Search for the cell housing the specified text and yield its [X, Y] center coordinate. 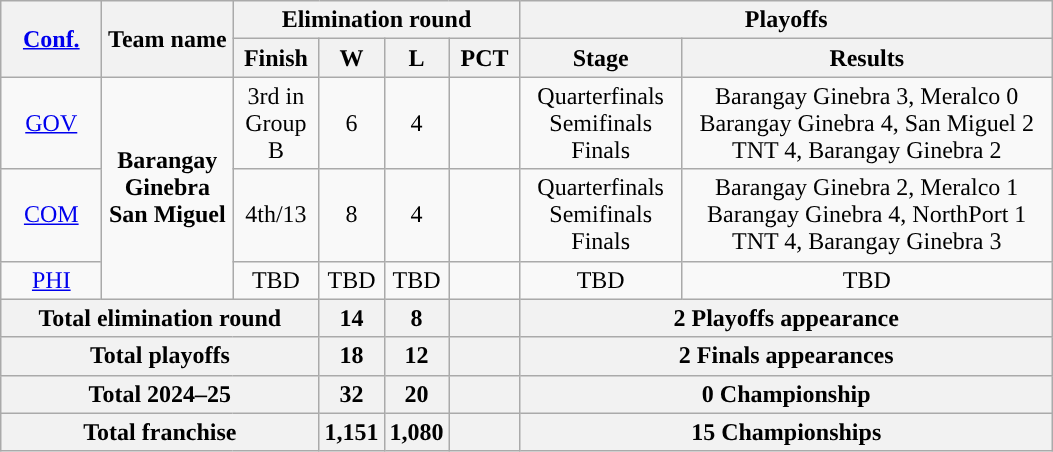
Stage [600, 58]
32 [352, 394]
Total elimination round [160, 318]
14 [352, 318]
15 Championships [786, 432]
PCT [484, 58]
1,080 [416, 432]
6 [352, 123]
Total playoffs [160, 356]
COM [52, 215]
2 Finals appearances [786, 356]
0 Championship [786, 394]
Conf. [52, 39]
1,151 [352, 432]
Total 2024–25 [160, 394]
Total franchise [160, 432]
Elimination round [376, 20]
3rd in Group B [276, 123]
L [416, 58]
W [352, 58]
Playoffs [786, 20]
PHI [52, 280]
Barangay Ginebra 3, Meralco 0Barangay Ginebra 4, San Miguel 2TNT 4, Barangay Ginebra 2 [866, 123]
20 [416, 394]
Team name [168, 39]
12 [416, 356]
GOV [52, 123]
Finish [276, 58]
Barangay Ginebra 2, Meralco 1Barangay Ginebra 4, NorthPort 1TNT 4, Barangay Ginebra 3 [866, 215]
2 Playoffs appearance [786, 318]
Results [866, 58]
18 [352, 356]
Barangay Ginebra San Miguel [168, 188]
4th/13 [276, 215]
